Capture the cell that displays the provided text and extract its (x, y) central coordinate. 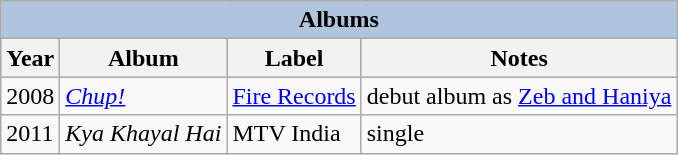
Fire Records (294, 96)
Notes (519, 58)
Chup! (144, 96)
Album (144, 58)
2008 (30, 96)
2011 (30, 134)
MTV India (294, 134)
Kya Khayal Hai (144, 134)
single (519, 134)
debut album as Zeb and Haniya (519, 96)
Year (30, 58)
Albums (339, 20)
Label (294, 58)
